Find where the given text appears and provide that cell's center as [X, Y] coordinate. 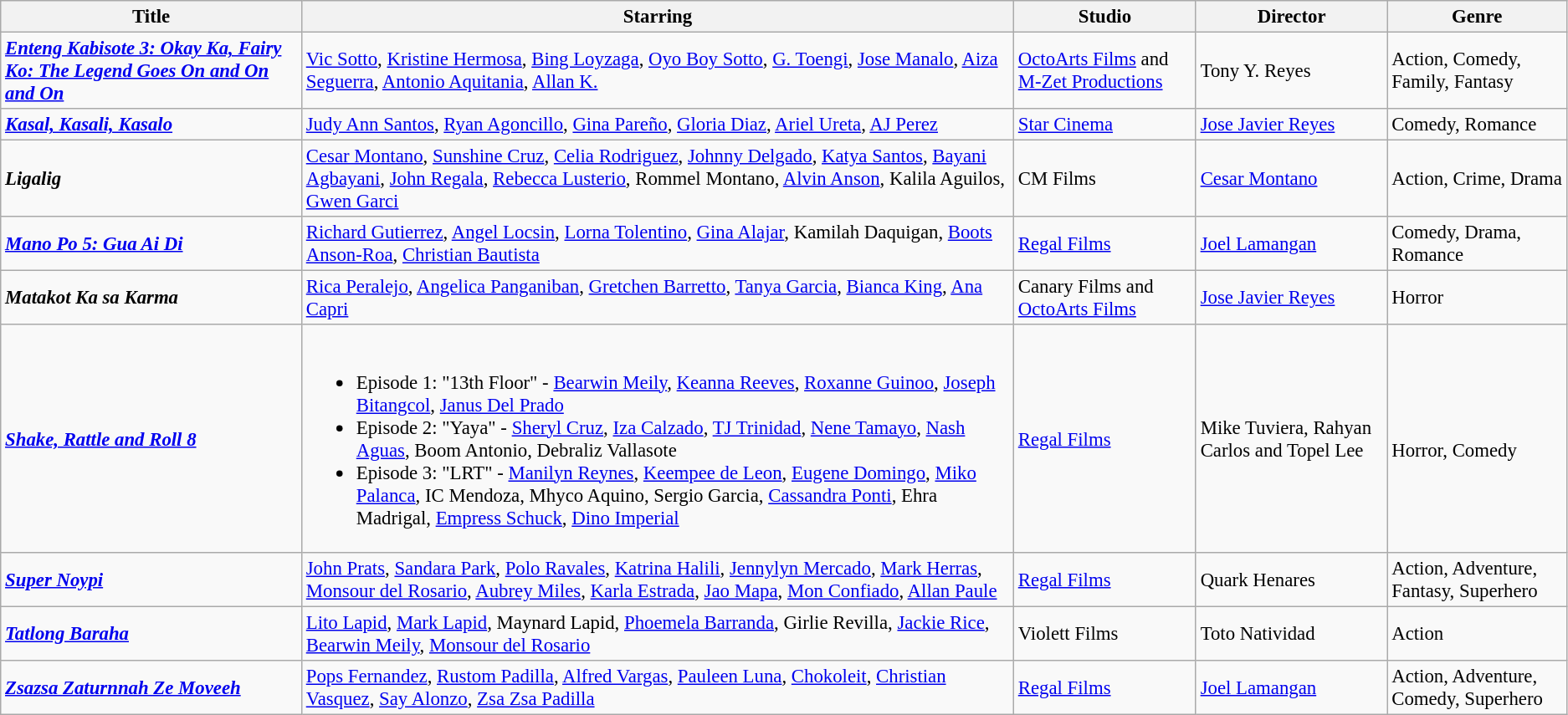
Ligalig [151, 179]
Toto Natividad [1292, 634]
Enteng Kabisote 3: Okay Ka, Fairy Ko: The Legend Goes On and On and On [151, 71]
Violett Films [1104, 634]
Star Cinema [1104, 125]
Genre [1478, 17]
Quark Henares [1292, 580]
Kasal, Kasali, Kasalo [151, 125]
Rica Peralejo, Angelica Panganiban, Gretchen Barretto, Tanya Garcia, Bianca King, Ana Capri [658, 298]
Title [151, 17]
Shake, Rattle and Roll 8 [151, 438]
Matakot Ka sa Karma [151, 298]
Canary Films and OctoArts Films [1104, 298]
Comedy, Romance [1478, 125]
Starring [658, 17]
Comedy, Drama, Romance [1478, 244]
Mano Po 5: Gua Ai Di [151, 244]
Cesar Montano [1292, 179]
Mike Tuviera, Rahyan Carlos and Topel Lee [1292, 438]
Action, Comedy, Family, Fantasy [1478, 71]
Action [1478, 634]
Richard Gutierrez, Angel Locsin, Lorna Tolentino, Gina Alajar, Kamilah Daquigan, Boots Anson-Roa, Christian Bautista [658, 244]
Lito Lapid, Mark Lapid, Maynard Lapid, Phoemela Barranda, Girlie Revilla, Jackie Rice, Bearwin Meily, Monsour del Rosario [658, 634]
Zsazsa Zaturnnah Ze Moveeh [151, 687]
Pops Fernandez, Rustom Padilla, Alfred Vargas, Pauleen Luna, Chokoleit, Christian Vasquez, Say Alonzo, Zsa Zsa Padilla [658, 687]
CM Films [1104, 179]
Director [1292, 17]
OctoArts Films and M-Zet Productions [1104, 71]
Tony Y. Reyes [1292, 71]
Vic Sotto, Kristine Hermosa, Bing Loyzaga, Oyo Boy Sotto, G. Toengi, Jose Manalo, Aiza Seguerra, Antonio Aquitania, Allan K. [658, 71]
Studio [1104, 17]
Horror, Comedy [1478, 438]
Action, Adventure, Fantasy, Superhero [1478, 580]
Action, Adventure, Comedy, Superhero [1478, 687]
Horror [1478, 298]
Judy Ann Santos, Ryan Agoncillo, Gina Pareño, Gloria Diaz, Ariel Ureta, AJ Perez [658, 125]
Action, Crime, Drama [1478, 179]
Super Noypi [151, 580]
Tatlong Baraha [151, 634]
